Return the (x, y) coordinate for the center point of the cell that contains the specified text.  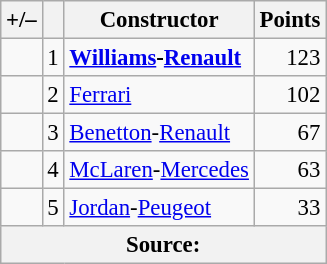
63 (290, 170)
Constructor (159, 20)
123 (290, 58)
Ferrari (159, 95)
2 (53, 95)
102 (290, 95)
1 (53, 58)
Benetton-Renault (159, 133)
67 (290, 133)
Williams-Renault (159, 58)
3 (53, 133)
+/– (22, 20)
5 (53, 208)
33 (290, 208)
Jordan-Peugeot (159, 208)
McLaren-Mercedes (159, 170)
4 (53, 170)
Source: (164, 245)
Points (290, 20)
